Return the (X, Y) coordinate for the center point of the cell that contains the specified text.  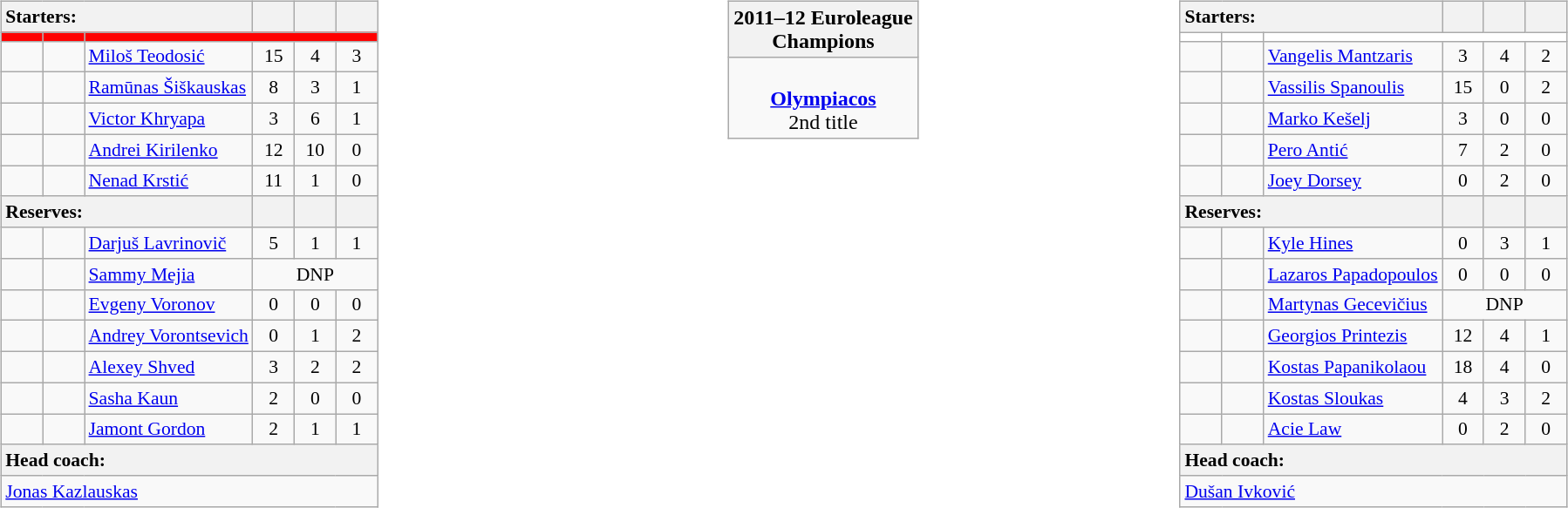
Darjuš Lavrinovič (167, 243)
Pero Antić (1353, 150)
Dušan Ivković (1373, 491)
Miloš Teodosić (167, 57)
10 (316, 150)
Joey Dorsey (1353, 181)
Kostas Papanikolaou (1353, 367)
Sammy Mejia (167, 274)
Evgeny Voronov (167, 305)
5 (274, 243)
Kyle Hines (1353, 243)
Olympiacos2nd title (823, 98)
2011–12 Euroleague Champions (823, 30)
Jamont Gordon (167, 429)
Victor Khryapa (167, 119)
Vassilis Spanoulis (1353, 88)
Lazaros Papadopoulos (1353, 274)
6 (316, 119)
11 (274, 181)
8 (274, 88)
Martynas Gecevičius (1353, 305)
18 (1463, 367)
Jonas Kazlauskas (189, 491)
Georgios Printezis (1353, 336)
Vangelis Mantzaris (1353, 57)
Kostas Sloukas (1353, 398)
Acie Law (1353, 429)
Ramūnas Šiškauskas (167, 88)
Marko Kešelj (1353, 119)
Andrei Kirilenko (167, 150)
7 (1463, 150)
Alexey Shved (167, 367)
Andrey Vorontsevich (167, 336)
Nenad Krstić (167, 181)
Sasha Kaun (167, 398)
